Extract the (x, y) coordinate from the center of the cell holding the provided text.  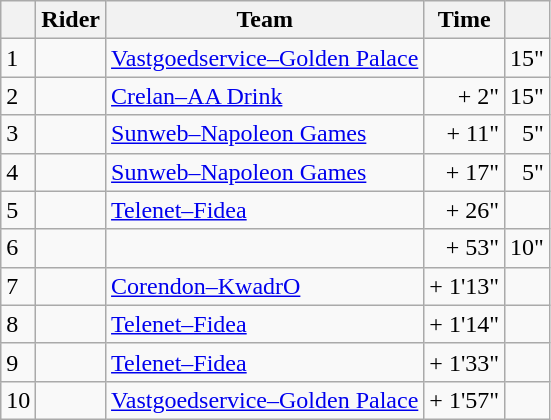
+ 1'14" (464, 324)
+ 1'13" (464, 286)
+ 17" (464, 172)
9 (18, 362)
+ 26" (464, 210)
+ 53" (464, 248)
10 (18, 400)
+ 2" (464, 96)
10" (528, 248)
2 (18, 96)
8 (18, 324)
5 (18, 210)
Team (265, 20)
6 (18, 248)
Crelan–AA Drink (265, 96)
+ 11" (464, 134)
+ 1'33" (464, 362)
4 (18, 172)
1 (18, 58)
Corendon–KwadrO (265, 286)
7 (18, 286)
3 (18, 134)
Time (464, 20)
+ 1'57" (464, 400)
Rider (71, 20)
